Pinpoint the cell where the given text exists, returning its (X, Y) midpoint coordinate. 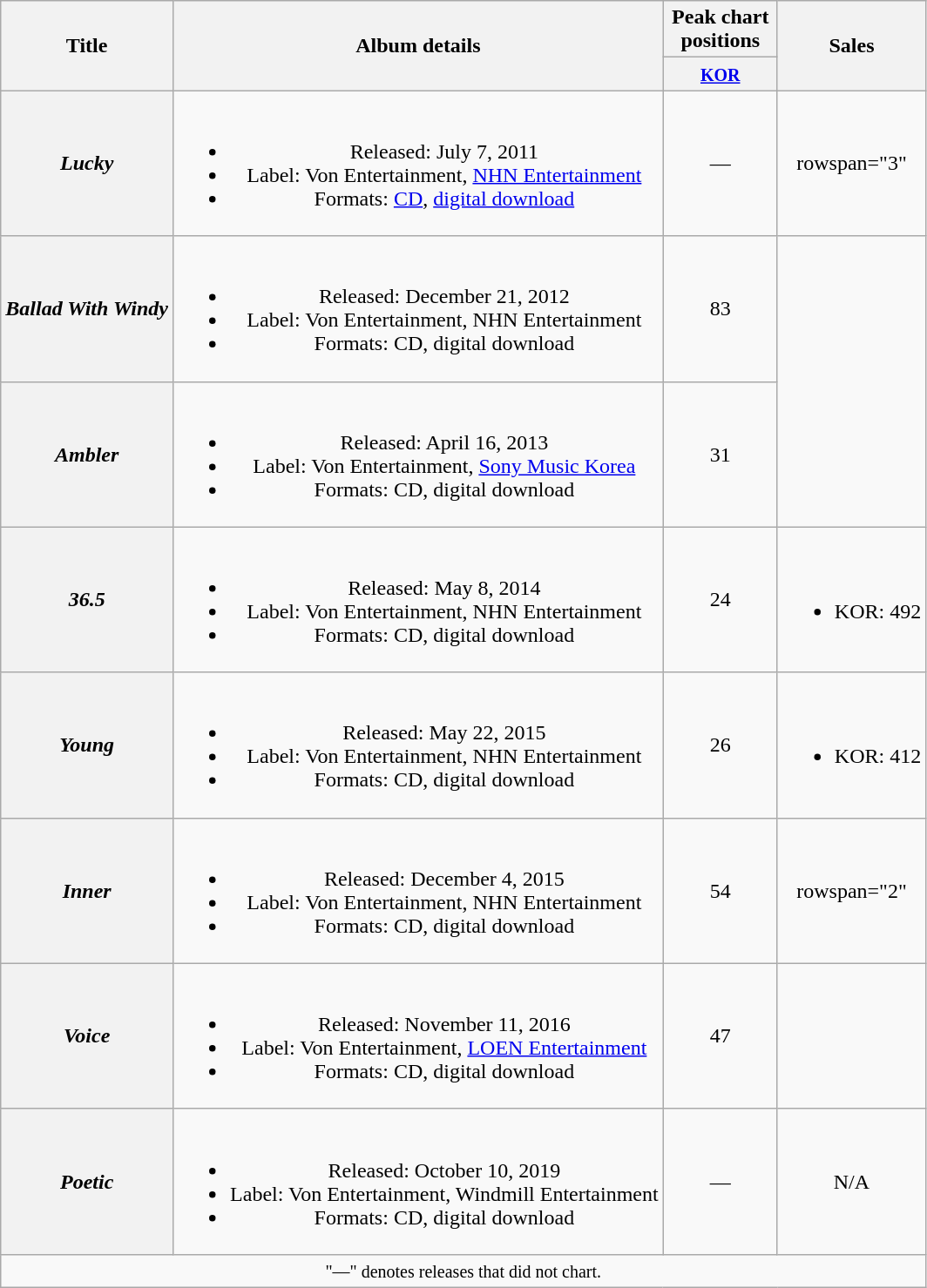
47 (720, 1036)
31 (720, 455)
83 (720, 308)
Released: November 11, 2016Label: Von Entertainment, LOEN EntertainmentFormats: CD, digital download (418, 1036)
Released: December 4, 2015Label: Von Entertainment, NHN EntertainmentFormats: CD, digital download (418, 890)
Ambler (87, 455)
Voice (87, 1036)
"—" denotes releases that did not chart. (463, 1271)
KOR: 412 (851, 745)
Ballad With Windy (87, 308)
Released: May 22, 2015Label: Von Entertainment, NHN EntertainmentFormats: CD, digital download (418, 745)
36.5 (87, 599)
Released: July 7, 2011Label: Von Entertainment, NHN EntertainmentFormats: CD, digital download (418, 164)
Lucky (87, 164)
Album details (418, 45)
Poetic (87, 1181)
rowspan="2" (851, 890)
Inner (87, 890)
Peak chart positions (720, 30)
24 (720, 599)
54 (720, 890)
KOR (720, 74)
Young (87, 745)
Released: April 16, 2013Label: Von Entertainment, Sony Music KoreaFormats: CD, digital download (418, 455)
N/A (851, 1181)
26 (720, 745)
Released: October 10, 2019Label: Von Entertainment, Windmill EntertainmentFormats: CD, digital download (418, 1181)
Title (87, 45)
KOR: 492 (851, 599)
rowspan="3" (851, 164)
Sales (851, 45)
Released: May 8, 2014Label: Von Entertainment, NHN EntertainmentFormats: CD, digital download (418, 599)
Released: December 21, 2012Label: Von Entertainment, NHN EntertainmentFormats: CD, digital download (418, 308)
